Scan for the cell matching the given text and deliver its (X, Y) coordinate at center. 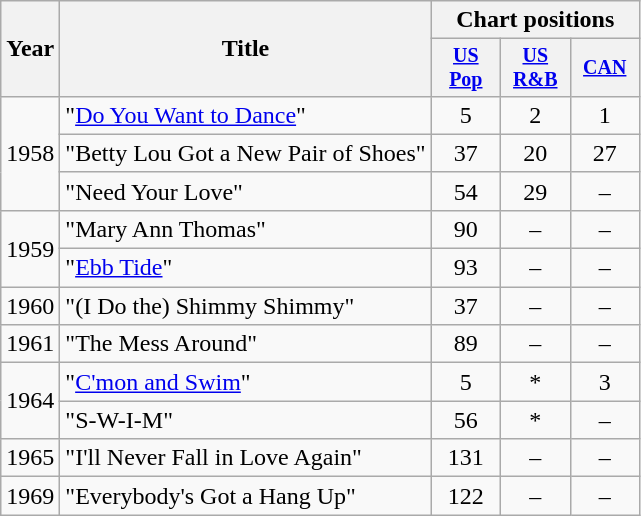
1958 (30, 153)
"The Mess Around" (246, 344)
54 (466, 191)
CAN (604, 68)
2 (536, 115)
"Need Your Love" (246, 191)
Title (246, 49)
89 (466, 344)
1969 (30, 496)
27 (604, 153)
"C'mon and Swim" (246, 382)
USR&B (536, 68)
29 (536, 191)
20 (536, 153)
1964 (30, 401)
"Everybody's Got a Hang Up" (246, 496)
1960 (30, 306)
1959 (30, 248)
"I'll Never Fall in Love Again" (246, 458)
56 (466, 420)
1 (604, 115)
"(I Do the) Shimmy Shimmy" (246, 306)
Chart positions (535, 20)
3 (604, 382)
93 (466, 268)
"Mary Ann Thomas" (246, 229)
"Ebb Tide" (246, 268)
1965 (30, 458)
122 (466, 496)
"Betty Lou Got a New Pair of Shoes" (246, 153)
US Pop (466, 68)
"S-W-I-M" (246, 420)
90 (466, 229)
Year (30, 49)
"Do You Want to Dance" (246, 115)
1961 (30, 344)
131 (466, 458)
